Pinpoint the cell where the given text exists, returning its [X, Y] midpoint coordinate. 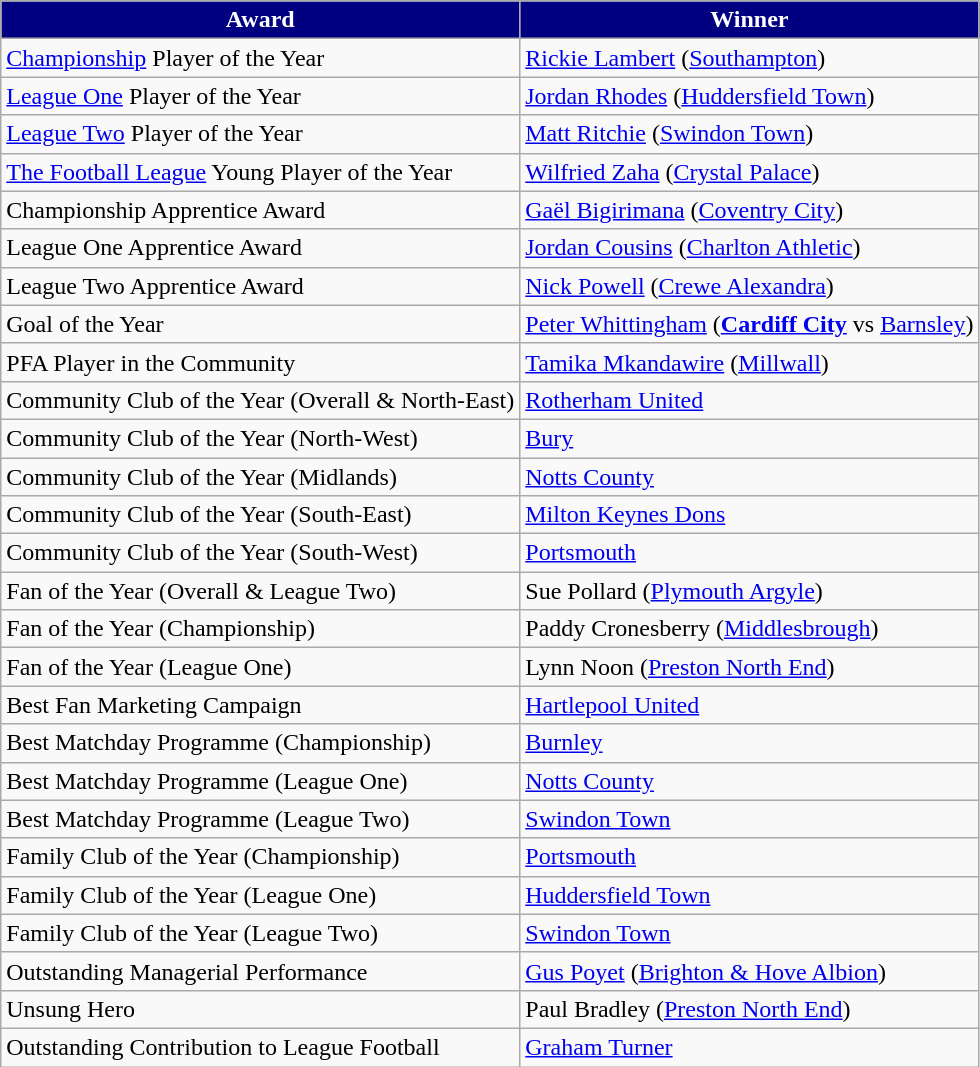
Huddersfield Town [750, 895]
Hartlepool United [750, 705]
League Two Apprentice Award [260, 286]
Milton Keynes Dons [750, 515]
Community Club of the Year (South-East) [260, 515]
Community Club of the Year (North-West) [260, 438]
Outstanding Managerial Performance [260, 971]
Peter Whittingham (Cardiff City vs Barnsley) [750, 324]
Gus Poyet (Brighton & Hove Albion) [750, 971]
Goal of the Year [260, 324]
Fan of the Year (Overall & League Two) [260, 591]
Rotherham United [750, 400]
Tamika Mkandawire (Millwall) [750, 362]
Gaël Bigirimana (Coventry City) [750, 210]
Rickie Lambert (Southampton) [750, 58]
Lynn Noon (Preston North End) [750, 667]
Outstanding Contribution to League Football [260, 1047]
Wilfried Zaha (Crystal Palace) [750, 172]
Jordan Rhodes (Huddersfield Town) [750, 96]
Paddy Cronesberry (Middlesbrough) [750, 629]
Championship Apprentice Award [260, 210]
Award [260, 20]
Burnley [750, 743]
Bury [750, 438]
Paul Bradley (Preston North End) [750, 1009]
Unsung Hero [260, 1009]
Matt Ritchie (Swindon Town) [750, 134]
Best Matchday Programme (Championship) [260, 743]
Championship Player of the Year [260, 58]
Family Club of the Year (League One) [260, 895]
Best Matchday Programme (League Two) [260, 819]
Graham Turner [750, 1047]
PFA Player in the Community [260, 362]
Winner [750, 20]
The Football League Young Player of the Year [260, 172]
Nick Powell (Crewe Alexandra) [750, 286]
Sue Pollard (Plymouth Argyle) [750, 591]
League One Player of the Year [260, 96]
Family Club of the Year (League Two) [260, 933]
Best Fan Marketing Campaign [260, 705]
Fan of the Year (League One) [260, 667]
League One Apprentice Award [260, 248]
Community Club of the Year (South-West) [260, 553]
Fan of the Year (Championship) [260, 629]
Family Club of the Year (Championship) [260, 857]
Jordan Cousins (Charlton Athletic) [750, 248]
League Two Player of the Year [260, 134]
Community Club of the Year (Overall & North-East) [260, 400]
Best Matchday Programme (League One) [260, 781]
Community Club of the Year (Midlands) [260, 477]
